Provide the (X, Y) coordinate of the cell's center where the given text is located.  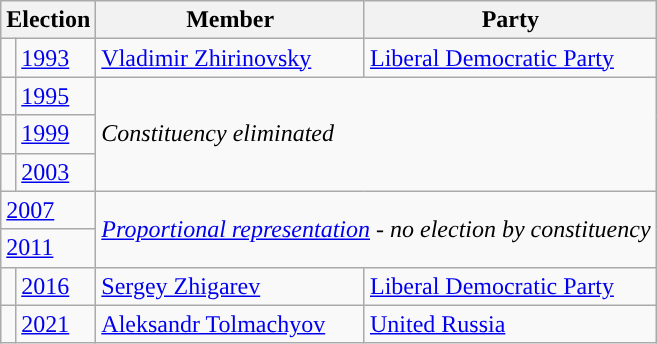
1995 (56, 96)
Aleksandr Tolmachyov (230, 324)
Member (230, 20)
1999 (56, 134)
2007 (48, 210)
2003 (56, 172)
2021 (56, 324)
1993 (56, 58)
Election (48, 20)
Proportional representation - no election by constituency (376, 229)
Party (510, 20)
Constituency eliminated (376, 134)
Vladimir Zhirinovsky (230, 58)
2011 (48, 248)
2016 (56, 286)
Sergey Zhigarev (230, 286)
United Russia (510, 324)
